Find where the given text appears and provide that cell's center as [x, y] coordinate. 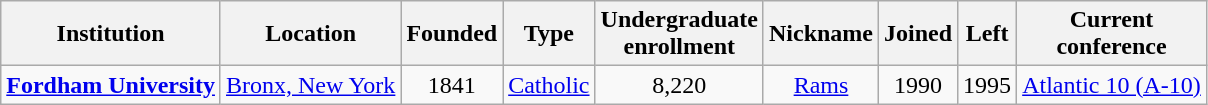
Location [310, 34]
Joined [918, 34]
1990 [918, 85]
Founded [452, 34]
Currentconference [1112, 34]
Institution [111, 34]
Type [549, 34]
Atlantic 10 (A-10) [1112, 85]
Bronx, New York [310, 85]
Catholic [549, 85]
Left [988, 34]
Nickname [820, 34]
Rams [820, 85]
1841 [452, 85]
Undergraduateenrollment [679, 34]
8,220 [679, 85]
1995 [988, 85]
Fordham University [111, 85]
